Find where the given text appears and provide that cell's center as [x, y] coordinate. 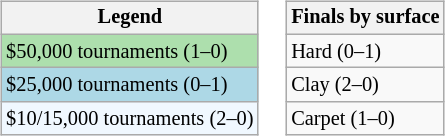
Clay (2–0) [365, 85]
Hard (0–1) [365, 51]
Legend [130, 18]
$25,000 tournaments (0–1) [130, 85]
Finals by surface [365, 18]
$50,000 tournaments (1–0) [130, 51]
$10/15,000 tournaments (2–0) [130, 119]
Carpet (1–0) [365, 119]
